Detect which cell encompasses the target text, then output its (x, y) center coordinate. 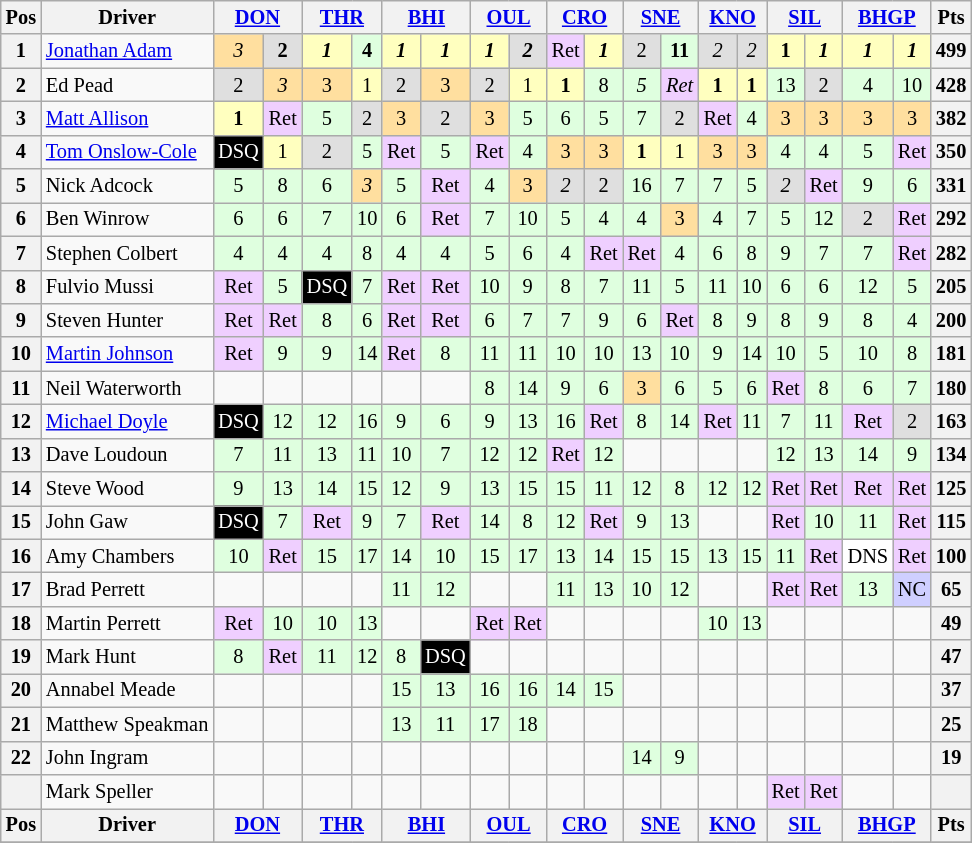
428 (951, 85)
DNS (868, 556)
49 (951, 623)
331 (951, 186)
181 (951, 354)
100 (951, 556)
Tom Onslow-Cole (127, 152)
Mark Speller (127, 791)
282 (951, 253)
134 (951, 455)
Neil Waterworth (127, 388)
Matthew Speakman (127, 724)
125 (951, 489)
350 (951, 152)
21 (21, 724)
John Gaw (127, 522)
Mark Hunt (127, 657)
292 (951, 219)
499 (951, 51)
Ben Winrow (127, 219)
Jonathan Adam (127, 51)
180 (951, 388)
47 (951, 657)
20 (21, 690)
382 (951, 118)
Brad Perrett (127, 589)
Steve Wood (127, 489)
205 (951, 287)
NC (912, 589)
200 (951, 320)
22 (21, 758)
Ed Pead (127, 85)
Nick Adcock (127, 186)
Martin Perrett (127, 623)
Dave Loudoun (127, 455)
Matt Allison (127, 118)
37 (951, 690)
Amy Chambers (127, 556)
Martin Johnson (127, 354)
Michael Doyle (127, 421)
John Ingram (127, 758)
115 (951, 522)
65 (951, 589)
163 (951, 421)
Steven Hunter (127, 320)
Fulvio Mussi (127, 287)
Stephen Colbert (127, 253)
Annabel Meade (127, 690)
25 (951, 724)
